Return (X, Y) of the center of cell containing provided text 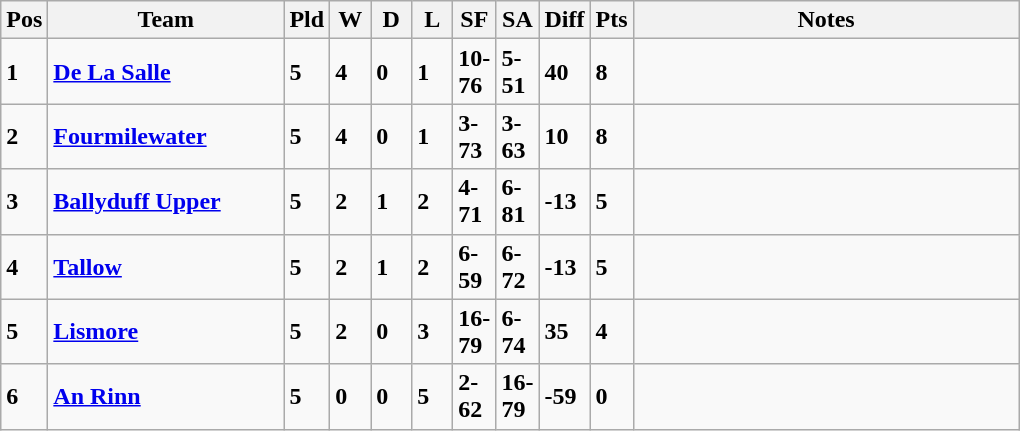
Pld (307, 20)
5-51 (518, 72)
L (432, 20)
Ballyduff Upper (166, 202)
3-73 (474, 136)
6 (24, 396)
D (392, 20)
6-72 (518, 266)
10-76 (474, 72)
Tallow (166, 266)
Pts (612, 20)
Team (166, 20)
-59 (564, 396)
Diff (564, 20)
40 (564, 72)
De La Salle (166, 72)
SA (518, 20)
SF (474, 20)
2-62 (474, 396)
Lismore (166, 332)
4-71 (474, 202)
Pos (24, 20)
An Rinn (166, 396)
3-63 (518, 136)
10 (564, 136)
6-59 (474, 266)
Notes (826, 20)
Fourmilewater (166, 136)
35 (564, 332)
6-74 (518, 332)
6-81 (518, 202)
W (350, 20)
